From the cell containing the given text, extract its center point as [X, Y] coordinate. 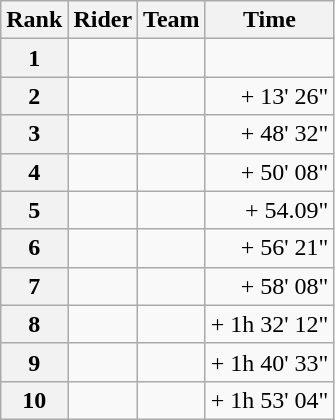
+ 48' 32" [270, 134]
5 [34, 210]
Time [270, 20]
1 [34, 58]
+ 54.09" [270, 210]
+ 1h 53' 04" [270, 400]
3 [34, 134]
2 [34, 96]
Rider [103, 20]
+ 50' 08" [270, 172]
+ 1h 40' 33" [270, 362]
9 [34, 362]
+ 13' 26" [270, 96]
Rank [34, 20]
7 [34, 286]
8 [34, 324]
4 [34, 172]
+ 1h 32' 12" [270, 324]
Team [172, 20]
+ 56' 21" [270, 248]
6 [34, 248]
10 [34, 400]
+ 58' 08" [270, 286]
